Return the [x, y] coordinate for the center point of the cell that contains the specified text.  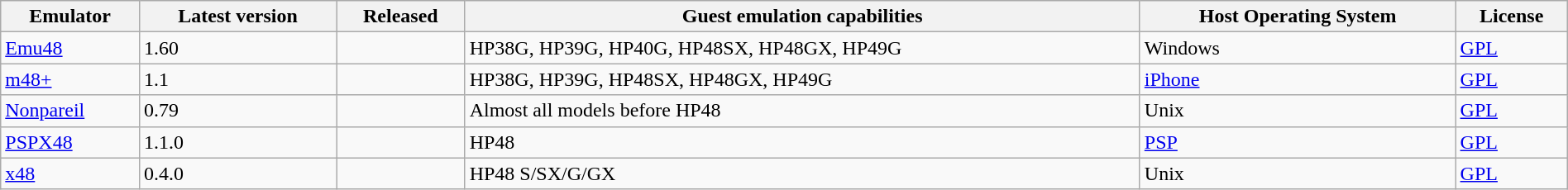
1.1 [238, 79]
0.4.0 [238, 173]
HP48 S/SX/G/GX [802, 173]
Almost all models before HP48 [802, 111]
HP48 [802, 142]
PSPX48 [70, 142]
1.1.0 [238, 142]
PSP [1298, 142]
License [1512, 17]
iPhone [1298, 79]
HP38G, HP39G, HP40G, HP48SX, HP48GX, HP49G [802, 48]
Host Operating System [1298, 17]
HP38G, HP39G, HP48SX, HP48GX, HP49G [802, 79]
Guest emulation capabilities [802, 17]
Released [401, 17]
Nonpareil [70, 111]
m48+ [70, 79]
Emu48 [70, 48]
Emulator [70, 17]
0.79 [238, 111]
x48 [70, 173]
Latest version [238, 17]
1.60 [238, 48]
Windows [1298, 48]
